Output the (x, y) coordinate of the center of the cell containing the given text.  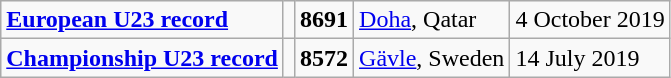
14 July 2019 (590, 58)
4 October 2019 (590, 20)
Doha, Qatar (432, 20)
Championship U23 record (142, 58)
8572 (324, 58)
European U23 record (142, 20)
Gävle, Sweden (432, 58)
8691 (324, 20)
